Locate the cell with the specified text and output its [x, y] center coordinate. 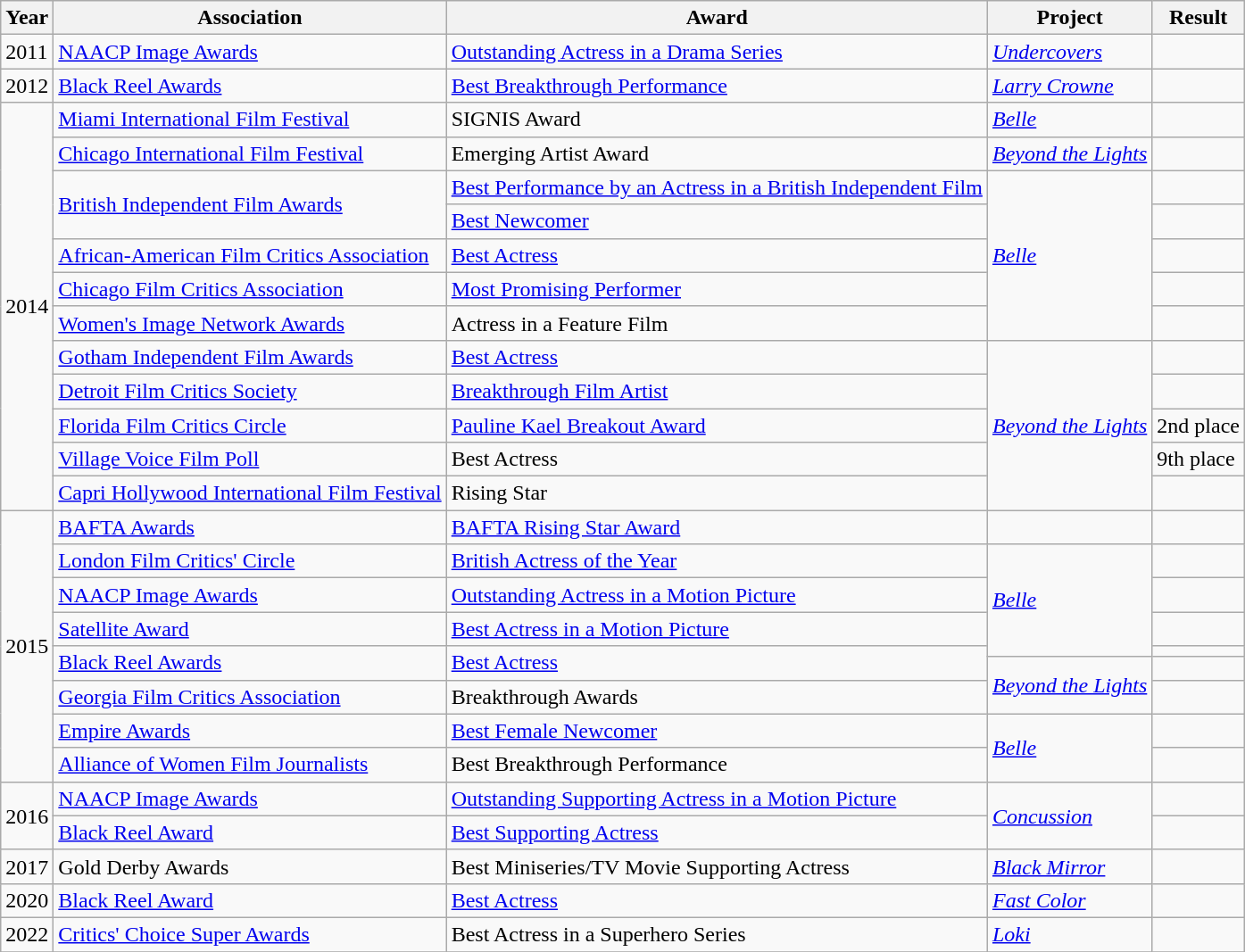
Outstanding Actress in a Drama Series [717, 52]
Outstanding Actress in a Motion Picture [717, 595]
Chicago Film Critics Association [250, 289]
Breakthrough Film Artist [717, 391]
Village Voice Film Poll [250, 459]
Best Female Newcomer [717, 731]
SIGNIS Award [717, 120]
Best Actress in a Motion Picture [717, 629]
2015 [27, 646]
Best Newcomer [717, 221]
2012 [27, 86]
Larry Crowne [1069, 86]
Undercovers [1069, 52]
Empire Awards [250, 731]
Women's Image Network Awards [250, 323]
Best Supporting Actress [717, 832]
British Actress of the Year [717, 561]
Result [1199, 18]
Concussion [1069, 815]
Miami International Film Festival [250, 120]
Rising Star [717, 493]
Best Performance by an Actress in a British Independent Film [717, 187]
2022 [27, 934]
Actress in a Feature Film [717, 323]
Alliance of Women Film Journalists [250, 765]
9th place [1199, 459]
London Film Critics' Circle [250, 561]
BAFTA Awards [250, 527]
Outstanding Supporting Actress in a Motion Picture [717, 799]
2nd place [1199, 426]
Best Actress in a Superhero Series [717, 934]
2017 [27, 866]
African-American Film Critics Association [250, 255]
Emerging Artist Award [717, 153]
Association [250, 18]
Loki [1069, 934]
Capri Hollywood International Film Festival [250, 493]
Satellite Award [250, 629]
2014 [27, 307]
Detroit Film Critics Society [250, 391]
Black Mirror [1069, 866]
British Independent Film Awards [250, 204]
Florida Film Critics Circle [250, 426]
Award [717, 18]
BAFTA Rising Star Award [717, 527]
Chicago International Film Festival [250, 153]
Most Promising Performer [717, 289]
Project [1069, 18]
Pauline Kael Breakout Award [717, 426]
Gold Derby Awards [250, 866]
Critics' Choice Super Awards [250, 934]
2011 [27, 52]
Georgia Film Critics Association [250, 697]
Best Miniseries/TV Movie Supporting Actress [717, 866]
Breakthrough Awards [717, 697]
Year [27, 18]
Fast Color [1069, 900]
Gotham Independent Film Awards [250, 357]
2016 [27, 815]
2020 [27, 900]
